Identify which cell holds the provided text, then report its (X, Y) central coordinate. 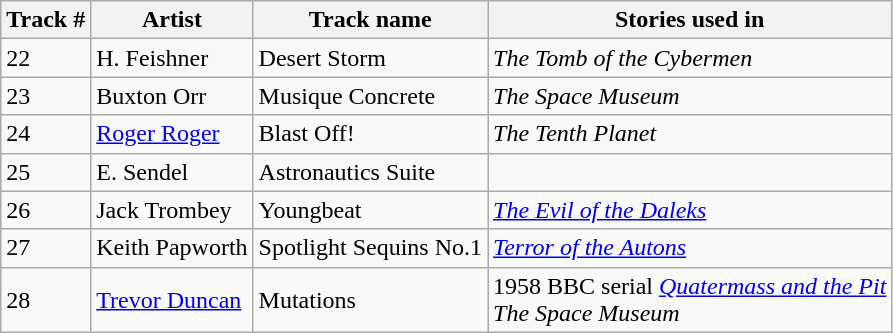
22 (46, 58)
E. Sendel (172, 172)
Terror of the Autons (690, 248)
1958 BBC serial Quatermass and the PitThe Space Museum (690, 300)
26 (46, 210)
Stories used in (690, 20)
Buxton Orr (172, 96)
Astronautics Suite (370, 172)
H. Feishner (172, 58)
Mutations (370, 300)
24 (46, 134)
Keith Papworth (172, 248)
Youngbeat (370, 210)
The Tomb of the Cybermen (690, 58)
28 (46, 300)
Musique Concrete (370, 96)
Spotlight Sequins No.1 (370, 248)
23 (46, 96)
The Tenth Planet (690, 134)
Track # (46, 20)
Jack Trombey (172, 210)
Artist (172, 20)
Roger Roger (172, 134)
Track name (370, 20)
25 (46, 172)
Desert Storm (370, 58)
27 (46, 248)
Blast Off! (370, 134)
Trevor Duncan (172, 300)
The Evil of the Daleks (690, 210)
The Space Museum (690, 96)
